Pinpoint the cell where the given text exists, returning its (X, Y) midpoint coordinate. 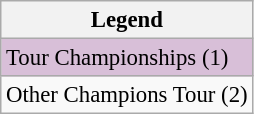
Tour Championships (1) (127, 58)
Other Champions Tour (2) (127, 95)
Legend (127, 20)
